Extract the (X, Y) coordinate from the center of the cell holding the provided text.  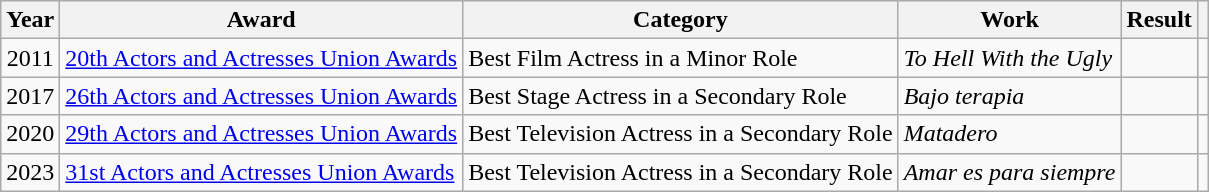
Bajo terapia (1010, 96)
Award (262, 20)
Category (681, 20)
2020 (30, 134)
2023 (30, 172)
To Hell With the Ugly (1010, 58)
Result (1159, 20)
Amar es para siempre (1010, 172)
31st Actors and Actresses Union Awards (262, 172)
Best Film Actress in a Minor Role (681, 58)
Matadero (1010, 134)
29th Actors and Actresses Union Awards (262, 134)
Best Stage Actress in a Secondary Role (681, 96)
2017 (30, 96)
26th Actors and Actresses Union Awards (262, 96)
Year (30, 20)
Work (1010, 20)
20th Actors and Actresses Union Awards (262, 58)
2011 (30, 58)
